Find where the given text appears and provide that cell's center as [x, y] coordinate. 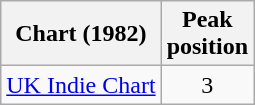
3 [207, 85]
Chart (1982) [81, 34]
UK Indie Chart [81, 85]
Peakposition [207, 34]
